For the text-containing cell, return its midpoint in (X, Y) coordinate format. 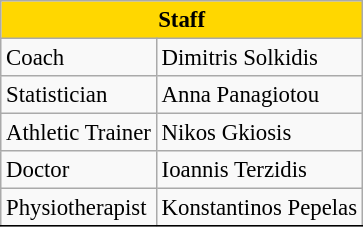
Anna Panagiotou (259, 95)
Physiotherapist (79, 208)
Staff (182, 20)
Ioannis Terzidis (259, 170)
Nikos Gkiosis (259, 133)
Doctor (79, 170)
Dimitris Solkidis (259, 58)
Statistician (79, 95)
Coach (79, 58)
Konstantinos Pepelas (259, 208)
Athletic Trainer (79, 133)
